For the text-containing cell, return its midpoint in (x, y) coordinate format. 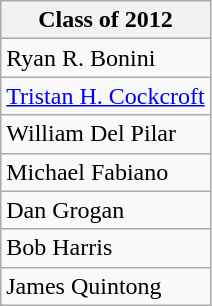
Ryan R. Bonini (106, 58)
William Del Pilar (106, 134)
Bob Harris (106, 248)
Dan Grogan (106, 210)
James Quintong (106, 286)
Michael Fabiano (106, 172)
Tristan H. Cockcroft (106, 96)
Class of 2012 (106, 20)
